Scan for the cell matching the given text and deliver its [X, Y] coordinate at center. 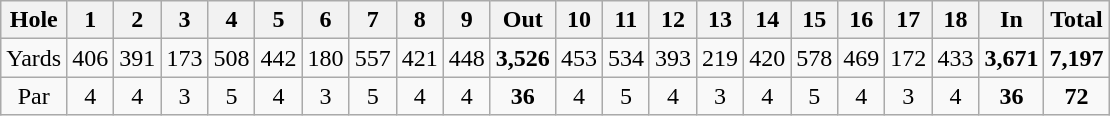
7 [372, 20]
72 [1076, 96]
Yards [34, 58]
433 [956, 58]
15 [814, 20]
8 [420, 20]
453 [578, 58]
6 [326, 20]
In [1012, 20]
1 [90, 20]
18 [956, 20]
3,526 [522, 58]
508 [232, 58]
180 [326, 58]
219 [720, 58]
406 [90, 58]
393 [672, 58]
Par [34, 96]
534 [626, 58]
442 [278, 58]
10 [578, 20]
17 [908, 20]
14 [768, 20]
16 [862, 20]
Hole [34, 20]
172 [908, 58]
Out [522, 20]
469 [862, 58]
7,197 [1076, 58]
448 [466, 58]
173 [184, 58]
578 [814, 58]
2 [138, 20]
13 [720, 20]
3,671 [1012, 58]
420 [768, 58]
9 [466, 20]
Total [1076, 20]
12 [672, 20]
557 [372, 58]
421 [420, 58]
391 [138, 58]
11 [626, 20]
